Identify which cell holds the provided text, then report its (X, Y) central coordinate. 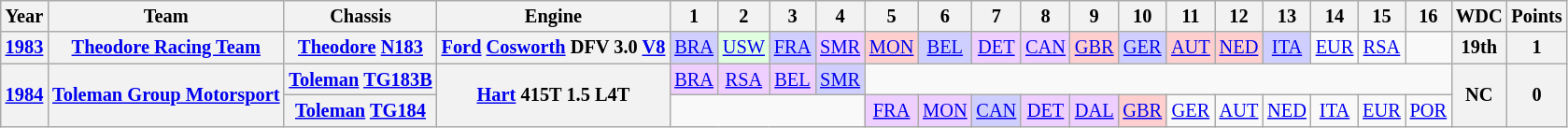
USW (743, 48)
Toleman Group Motorsport (166, 95)
Theodore Racing Team (166, 48)
10 (1142, 16)
Engine (554, 16)
15 (1381, 16)
2 (743, 16)
0 (1537, 95)
9 (1095, 16)
POR (1429, 110)
6 (945, 16)
7 (996, 16)
Chassis (360, 16)
1984 (24, 95)
Year (24, 16)
DAL (1095, 110)
Ford Cosworth DFV 3.0 V8 (554, 48)
12 (1239, 16)
Toleman TG184 (360, 110)
Hart 415T 1.5 L4T (554, 95)
14 (1335, 16)
13 (1287, 16)
19th (1479, 48)
4 (841, 16)
Points (1537, 16)
Team (166, 16)
Theodore N183 (360, 48)
11 (1191, 16)
5 (891, 16)
8 (1046, 16)
1983 (24, 48)
NC (1479, 95)
WDC (1479, 16)
16 (1429, 16)
Toleman TG183B (360, 79)
3 (792, 16)
